Locate the cell with the specified text and output its [X, Y] center coordinate. 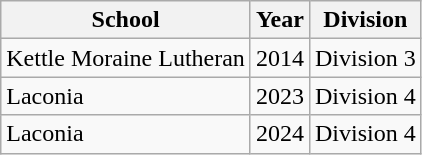
Division 3 [365, 58]
Division [365, 20]
2014 [280, 58]
2024 [280, 134]
2023 [280, 96]
Year [280, 20]
School [126, 20]
Kettle Moraine Lutheran [126, 58]
